Detect which cell encompasses the target text, then output its [x, y] center coordinate. 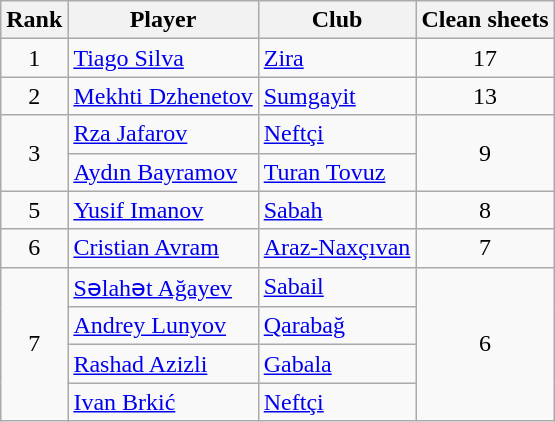
Rashad Azizli [163, 364]
Club [337, 20]
Aydın Bayramov [163, 172]
8 [485, 210]
Sabail [337, 287]
Rank [34, 20]
Araz-Naxçıvan [337, 248]
9 [485, 153]
Tiago Silva [163, 58]
Yusif Imanov [163, 210]
Cristian Avram [163, 248]
3 [34, 153]
Turan Tovuz [337, 172]
Qarabağ [337, 326]
Sumgayit [337, 96]
Mekhti Dzhenetov [163, 96]
Sabah [337, 210]
Player [163, 20]
Ivan Brkić [163, 402]
17 [485, 58]
Clean sheets [485, 20]
2 [34, 96]
13 [485, 96]
Andrey Lunyov [163, 326]
5 [34, 210]
1 [34, 58]
Gabala [337, 364]
Səlahət Ağayev [163, 287]
Rza Jafarov [163, 134]
Zira [337, 58]
